Pinpoint the cell where the given text exists, returning its [x, y] midpoint coordinate. 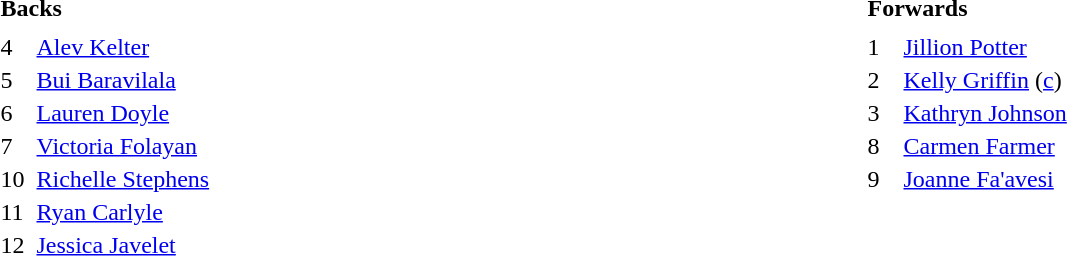
Alev Kelter [449, 47]
Bui Baravilala [449, 80]
Richelle Stephens [449, 179]
Lauren Doyle [449, 113]
Victoria Folayan [449, 146]
2 [882, 80]
9 [882, 179]
Ryan Carlyle [449, 212]
8 [882, 146]
1 [882, 47]
3 [882, 113]
